Capture the cell that displays the provided text and extract its (X, Y) central coordinate. 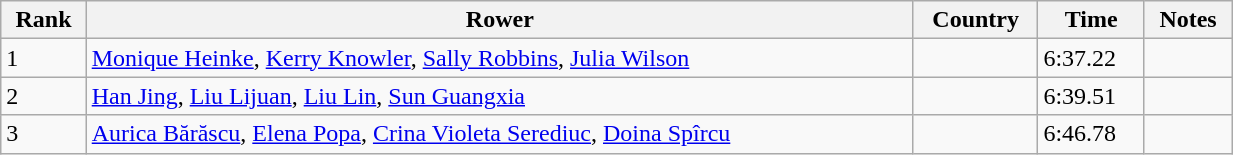
2 (44, 96)
Monique Heinke, Kerry Knowler, Sally Robbins, Julia Wilson (500, 58)
6:39.51 (1092, 96)
6:46.78 (1092, 134)
Rank (44, 20)
Han Jing, Liu Lijuan, Liu Lin, Sun Guangxia (500, 96)
Notes (1188, 20)
1 (44, 58)
Time (1092, 20)
3 (44, 134)
Country (975, 20)
Rower (500, 20)
Aurica Bărăscu, Elena Popa, Crina Violeta Serediuc, Doina Spîrcu (500, 134)
6:37.22 (1092, 58)
